Output the [x, y] coordinate of the center of the cell containing the given text.  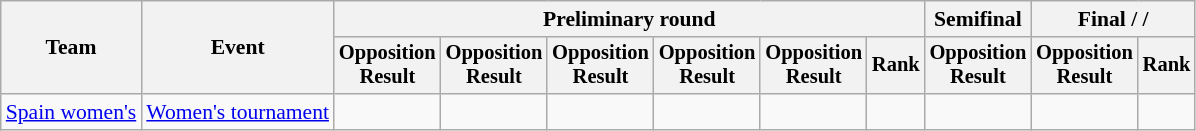
Final / / [1113, 19]
Team [72, 48]
Semifinal [978, 19]
Preliminary round [630, 19]
Spain women's [72, 112]
Women's tournament [238, 112]
Event [238, 48]
